Provide the (x, y) coordinate of the cell's center where the given text is located.  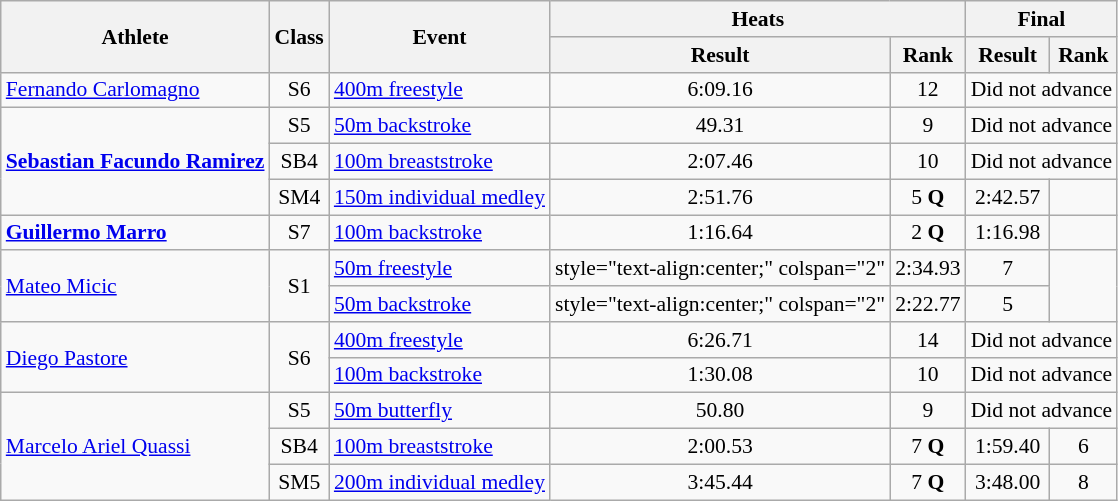
3:48.00 (1008, 482)
12 (928, 90)
Athlete (136, 36)
Guillermo Marro (136, 233)
50m freestyle (440, 269)
2:42.57 (1008, 197)
2:34.93 (928, 269)
Class (300, 36)
50.80 (720, 411)
49.31 (720, 126)
2:51.76 (720, 197)
3:45.44 (720, 482)
2:22.77 (928, 304)
2:07.46 (720, 162)
Diego Pastore (136, 358)
8 (1084, 482)
2 Q (928, 233)
200m individual medley (440, 482)
7 (1008, 269)
50m butterfly (440, 411)
5 Q (928, 197)
Event (440, 36)
Heats (758, 19)
Sebastian Facundo Ramirez (136, 162)
2:00.53 (720, 447)
1:59.40 (1008, 447)
150m individual medley (440, 197)
5 (1008, 304)
S1 (300, 286)
SM5 (300, 482)
S7 (300, 233)
Mateo Micic (136, 286)
1:30.08 (720, 375)
SM4 (300, 197)
6 (1084, 447)
1:16.98 (1008, 233)
14 (928, 340)
6:26.71 (720, 340)
Final (1042, 19)
Fernando Carlomagno (136, 90)
6:09.16 (720, 90)
1:16.64 (720, 233)
Marcelo Ariel Quassi (136, 446)
